Detect which cell encompasses the target text, then output its [X, Y] center coordinate. 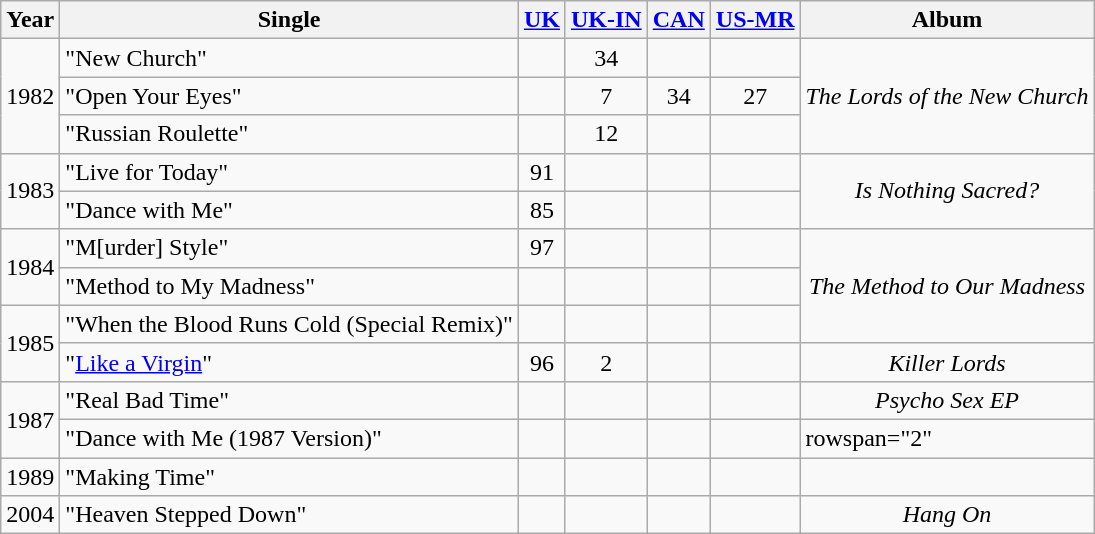
7 [606, 96]
"Heaven Stepped Down" [290, 515]
Single [290, 20]
rowspan="2" [947, 438]
"New Church" [290, 58]
1982 [30, 96]
"Like a Virgin" [290, 362]
1985 [30, 343]
Hang On [947, 515]
Psycho Sex EP [947, 400]
85 [542, 210]
CAN [678, 20]
2 [606, 362]
2004 [30, 515]
91 [542, 172]
"Dance with Me (1987 Version)" [290, 438]
97 [542, 248]
"Live for Today" [290, 172]
27 [755, 96]
"Open Your Eyes" [290, 96]
UK [542, 20]
"When the Blood Runs Cold (Special Remix)" [290, 324]
1983 [30, 191]
The Lords of the New Church [947, 96]
12 [606, 134]
"Dance with Me" [290, 210]
1987 [30, 419]
Album [947, 20]
1989 [30, 477]
"Russian Roulette" [290, 134]
"Real Bad Time" [290, 400]
UK-IN [606, 20]
The Method to Our Madness [947, 286]
Is Nothing Sacred? [947, 191]
96 [542, 362]
"Method to My Madness" [290, 286]
Killer Lords [947, 362]
"M[urder] Style" [290, 248]
"Making Time" [290, 477]
1984 [30, 267]
Year [30, 20]
US-MR [755, 20]
